Extract the [X, Y] coordinate from the center of the cell holding the provided text.  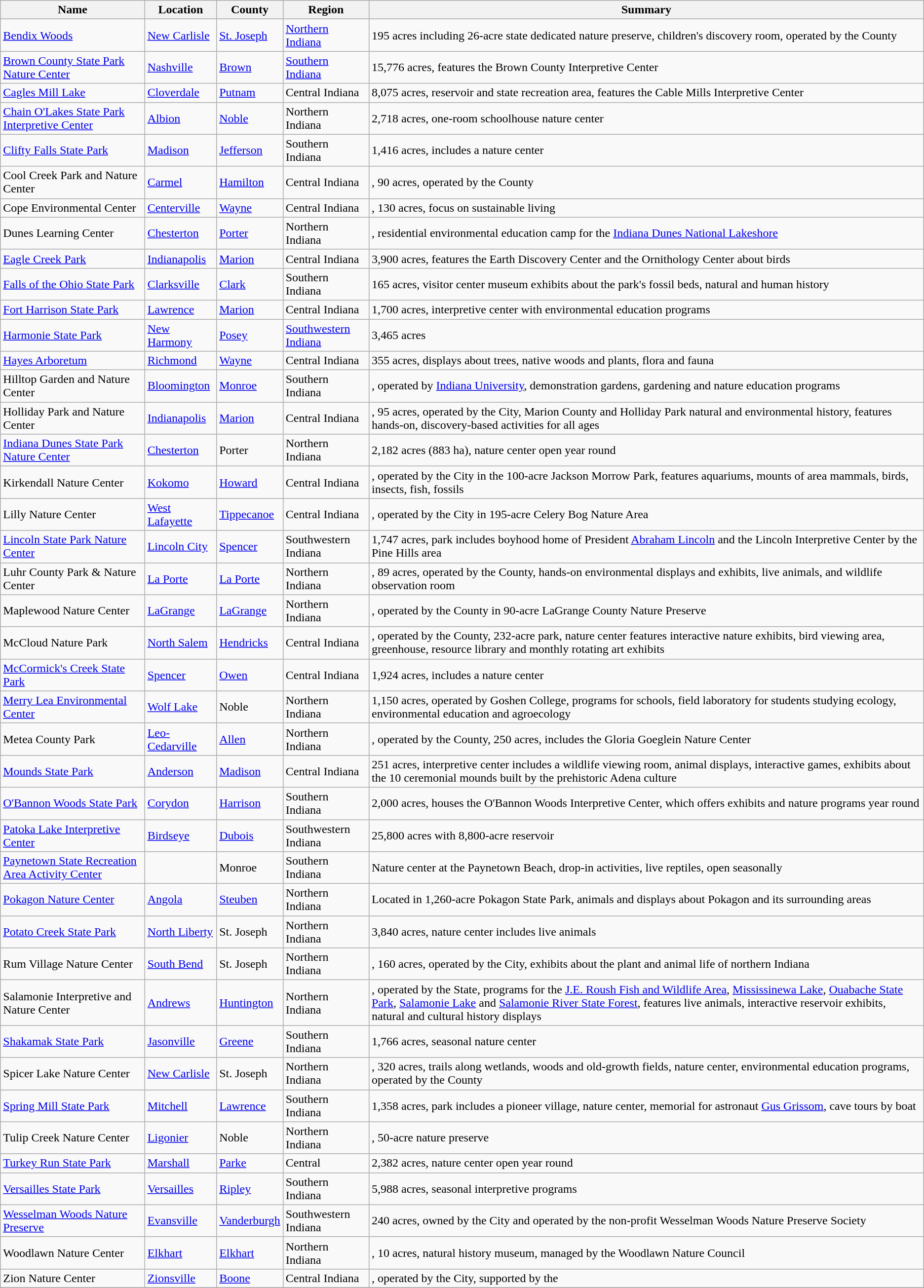
Fort Harrison State Park [73, 309]
Brown [250, 67]
Steuben [250, 900]
Hendricks [250, 643]
Indiana Dunes State Park Nature Center [73, 450]
195 acres including 26-acre state dedicated nature preserve, children's discovery room, operated by the County [646, 36]
, 160 acres, operated by the City, exhibits about the plant and animal life of northern Indiana [646, 964]
Chain O'Lakes State Park Interpretive Center [73, 118]
1,700 acres, interpretive center with environmental education programs [646, 309]
, 320 acres, trails along wetlands, woods and old-growth fields, nature center, environmental education programs, operated by the County [646, 1074]
Patoka Lake Interpretive Center [73, 835]
Mounds State Park [73, 771]
Howard [250, 483]
Bloomington [181, 386]
O'Bannon Woods State Park [73, 803]
Bendix Woods [73, 36]
Jefferson [250, 150]
Dunes Learning Center [73, 233]
, operated by the County in 90-acre LaGrange County Nature Preserve [646, 611]
5,988 acres, seasonal interpretive programs [646, 1188]
15,776 acres, features the Brown County Interpretive Center [646, 67]
2,382 acres, nature center open year round [646, 1163]
2,182 acres (883 ha), nature center open year round [646, 450]
Zion Nature Center [73, 1278]
3,840 acres, nature center includes live animals [646, 932]
25,800 acres with 8,800-acre reservoir [646, 835]
1,766 acres, seasonal nature center [646, 1041]
Evansville [181, 1221]
Kirkendall Nature Center [73, 483]
Allen [250, 739]
, operated by the City in 195-acre Celery Bog Nature Area [646, 514]
, 90 acres, operated by the County [646, 183]
Spring Mill State Park [73, 1105]
Maplewood Nature Center [73, 611]
Region [326, 10]
Andrews [181, 1003]
Brown County State Park Nature Center [73, 67]
Richmond [181, 361]
Harmonie State Park [73, 335]
1,747 acres, park includes boyhood home of President Abraham Lincoln and the Lincoln Interpretive Center by the Pine Hills area [646, 547]
Located in 1,260-acre Pokagon State Park, animals and displays about Pokagon and its surrounding areas [646, 900]
Pokagon Nature Center [73, 900]
Metea County Park [73, 739]
West Lafayette [181, 514]
Hayes Arboretum [73, 361]
, 89 acres, operated by the County, hands-on environmental displays and exhibits, live animals, and wildlife observation room [646, 578]
Cool Creek Park and Nature Center [73, 183]
McCormick's Creek State Park [73, 675]
Greene [250, 1041]
Centerville [181, 208]
Albion [181, 118]
South Bend [181, 964]
Corydon [181, 803]
8,075 acres, reservoir and state recreation area, features the Cable Mills Interpretive Center [646, 93]
Nature center at the Paynetown Beach, drop-in activities, live reptiles, open seasonally [646, 868]
Huntington [250, 1003]
1,924 acres, includes a nature center [646, 675]
Cagles Mill Lake [73, 93]
2,718 acres, one-room schoolhouse nature center [646, 118]
Turkey Run State Park [73, 1163]
Angola [181, 900]
Wolf Lake [181, 707]
Versailles State Park [73, 1188]
Central [326, 1163]
Cloverdale [181, 93]
Lilly Nature Center [73, 514]
Clifty Falls State Park [73, 150]
Merry Lea Environmental Center [73, 707]
Salamonie Interpretive and Nature Center [73, 1003]
2,000 acres, houses the O'Bannon Woods Interpretive Center, which offers exhibits and nature programs year round [646, 803]
Dubois [250, 835]
Tulip Creek Nature Center [73, 1138]
Lincoln City [181, 547]
Putnam [250, 93]
Ripley [250, 1188]
Hilltop Garden and Nature Center [73, 386]
Rum Village Nature Center [73, 964]
Leo-Cedarville [181, 739]
Jasonville [181, 1041]
Luhr County Park & Nature Center [73, 578]
Hamilton [250, 183]
Clarksville [181, 284]
Parke [250, 1163]
Carmel [181, 183]
North Liberty [181, 932]
Cope Environmental Center [73, 208]
3,465 acres [646, 335]
, residential environmental education camp for the Indiana Dunes National Lakeshore [646, 233]
, 130 acres, focus on sustainable living [646, 208]
Marshall [181, 1163]
North Salem [181, 643]
New Harmony [181, 335]
Holliday Park and Nature Center [73, 418]
355 acres, displays about trees, native woods and plants, flora and fauna [646, 361]
McCloud Nature Park [73, 643]
Clark [250, 284]
, 50-acre nature preserve [646, 1138]
, operated by the City, supported by the [646, 1278]
Nashville [181, 67]
Summary [646, 10]
Eagle Creek Park [73, 259]
, 10 acres, natural history museum, managed by the Woodlawn Nature Council [646, 1252]
Birdseye [181, 835]
165 acres, visitor center museum exhibits about the park's fossil beds, natural and human history [646, 284]
Lincoln State Park Nature Center [73, 547]
Versailles [181, 1188]
County [250, 10]
Owen [250, 675]
Falls of the Ohio State Park [73, 284]
Ligonier [181, 1138]
, operated by the County, 250 acres, includes the Gloria Goeglein Nature Center [646, 739]
Tippecanoe [250, 514]
Boone [250, 1278]
Shakamak State Park [73, 1041]
Kokomo [181, 483]
3,900 acres, features the Earth Discovery Center and the Ornithology Center about birds [646, 259]
240 acres, owned by the City and operated by the non-profit Wesselman Woods Nature Preserve Society [646, 1221]
, operated by Indiana University, demonstration gardens, gardening and nature education programs [646, 386]
Woodlawn Nature Center [73, 1252]
Spicer Lake Nature Center [73, 1074]
1,358 acres, park includes a pioneer village, nature center, memorial for astronaut Gus Grissom, cave tours by boat [646, 1105]
Location [181, 10]
Paynetown State Recreation Area Activity Center [73, 868]
Harrison [250, 803]
Mitchell [181, 1105]
Zionsville [181, 1278]
1,416 acres, includes a nature center [646, 150]
Anderson [181, 771]
Posey [250, 335]
Name [73, 10]
Vanderburgh [250, 1221]
, operated by the City in the 100-acre Jackson Morrow Park, features aquariums, mounts of area mammals, birds, insects, fish, fossils [646, 483]
Wesselman Woods Nature Preserve [73, 1221]
Potato Creek State Park [73, 932]
